Identify which cell holds the provided text, then report its (X, Y) central coordinate. 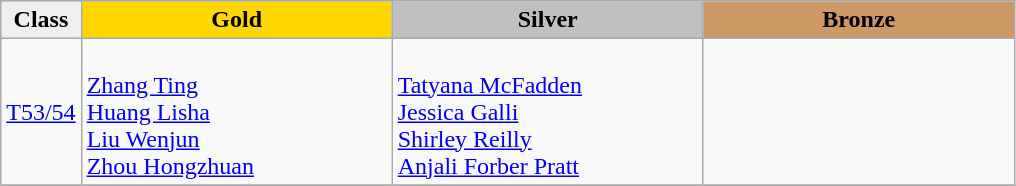
Class (41, 20)
Bronze (858, 20)
Gold (236, 20)
Silver (548, 20)
Tatyana McFaddenJessica GalliShirley ReillyAnjali Forber Pratt (548, 112)
Zhang TingHuang LishaLiu WenjunZhou Hongzhuan (236, 112)
T53/54 (41, 112)
